Output the (X, Y) coordinate of the center of the cell containing the given text.  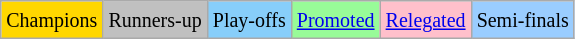
Play-offs (249, 20)
Semi-finals (522, 20)
Champions (52, 20)
Relegated (426, 20)
Runners-up (155, 20)
Promoted (336, 20)
